Find where the given text appears and provide that cell's center as [x, y] coordinate. 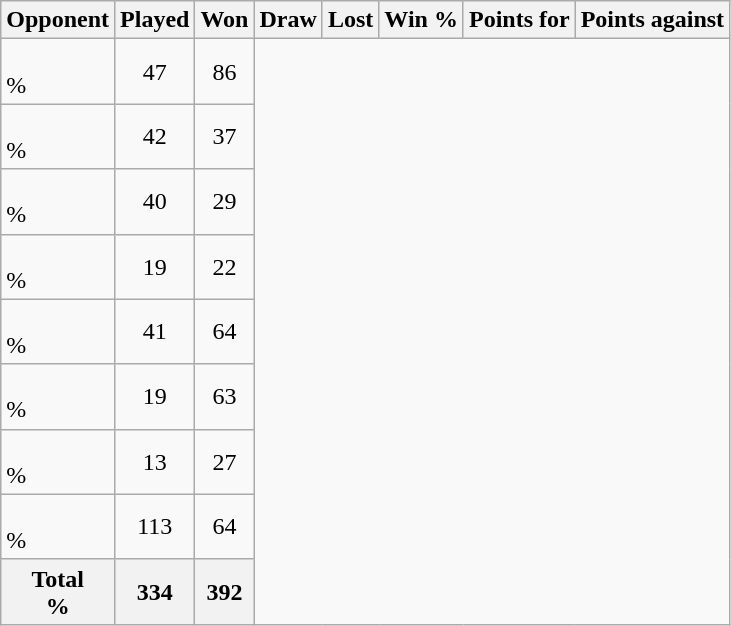
63 [224, 396]
29 [224, 202]
Played [155, 20]
392 [224, 592]
113 [155, 526]
13 [155, 462]
Total% [58, 592]
47 [155, 72]
Points for [519, 20]
Won [224, 20]
Draw [288, 20]
Opponent [58, 20]
42 [155, 136]
Lost [350, 20]
41 [155, 332]
37 [224, 136]
334 [155, 592]
40 [155, 202]
Points against [652, 20]
27 [224, 462]
22 [224, 266]
Win % [422, 20]
86 [224, 72]
